Return (X, Y) of the center of cell containing provided text 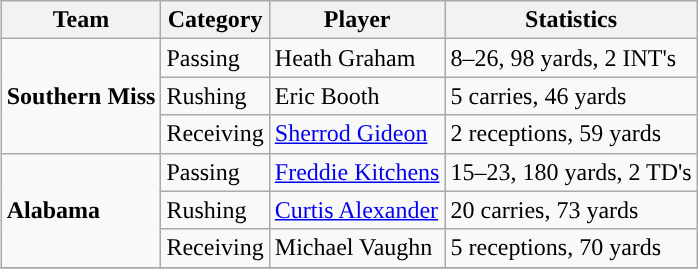
Statistics (571, 20)
5 receptions, 70 yards (571, 248)
8–26, 98 yards, 2 INT's (571, 58)
20 carries, 73 yards (571, 210)
Category (215, 20)
Curtis Alexander (357, 210)
15–23, 180 yards, 2 TD's (571, 172)
Heath Graham (357, 58)
Alabama (81, 210)
Sherrod Gideon (357, 134)
Freddie Kitchens (357, 172)
Michael Vaughn (357, 248)
Southern Miss (81, 96)
Eric Booth (357, 96)
Team (81, 20)
Player (357, 20)
2 receptions, 59 yards (571, 134)
5 carries, 46 yards (571, 96)
